Scan for the cell matching the given text and deliver its (X, Y) coordinate at center. 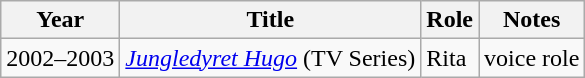
Rita (450, 58)
voice role (532, 58)
Year (60, 20)
Role (450, 20)
Jungledyret Hugo (TV Series) (270, 58)
2002–2003 (60, 58)
Title (270, 20)
Notes (532, 20)
